Determine the [X, Y] coordinate at the center of the cell enclosing the given text.  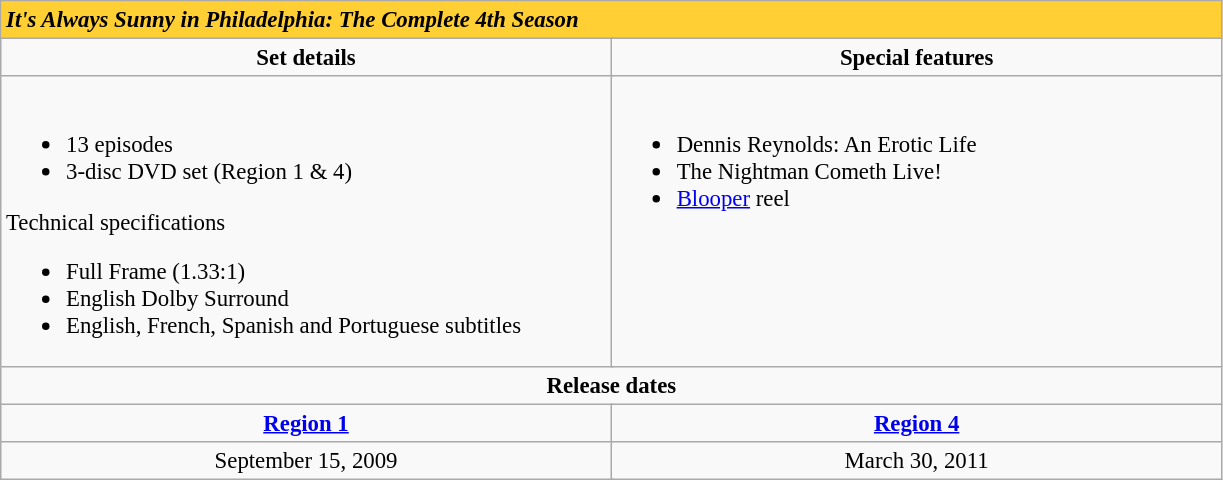
September 15, 2009 [306, 461]
Set details [306, 58]
March 30, 2011 [916, 461]
Release dates [612, 386]
Special features [916, 58]
It's Always Sunny in Philadelphia: The Complete 4th Season [612, 20]
Region 1 [306, 423]
Dennis Reynolds: An Erotic LifeThe Nightman Cometh Live!Blooper reel [916, 222]
Region 4 [916, 423]
